Scan for the cell matching the given text and deliver its (X, Y) coordinate at center. 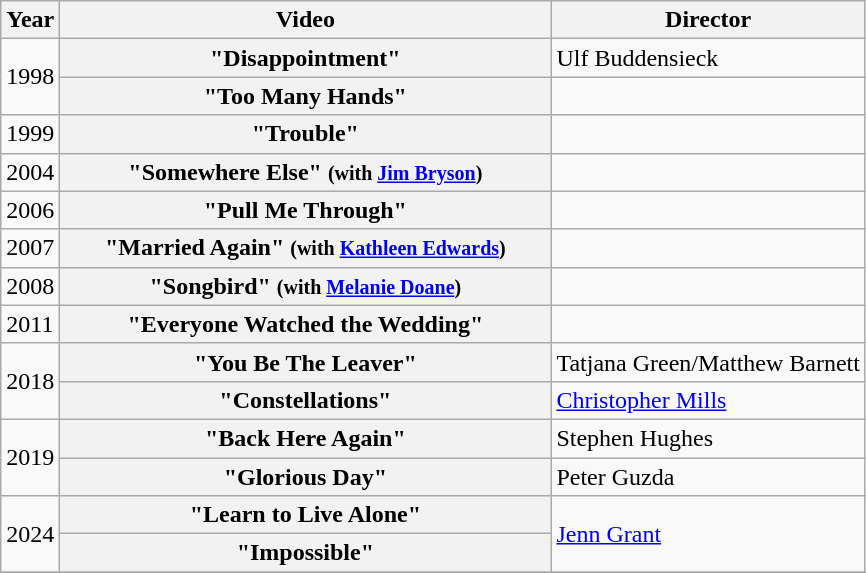
Ulf Buddensieck (708, 58)
Tatjana Green/Matthew Barnett (708, 362)
"Glorious Day" (306, 477)
Video (306, 20)
2007 (30, 248)
Peter Guzda (708, 477)
Stephen Hughes (708, 438)
Director (708, 20)
"Married Again" (with Kathleen Edwards) (306, 248)
2004 (30, 172)
2018 (30, 381)
"Back Here Again" (306, 438)
"Somewhere Else" (with Jim Bryson) (306, 172)
1998 (30, 77)
"Disappointment" (306, 58)
Jenn Grant (708, 534)
"Constellations" (306, 400)
Christopher Mills (708, 400)
"Too Many Hands" (306, 96)
"Pull Me Through" (306, 210)
"Learn to Live Alone" (306, 515)
2011 (30, 324)
"Trouble" (306, 134)
1999 (30, 134)
2024 (30, 534)
2006 (30, 210)
"Songbird" (with Melanie Doane) (306, 286)
2008 (30, 286)
"Impossible" (306, 553)
"Everyone Watched the Wedding" (306, 324)
Year (30, 20)
2019 (30, 457)
"You Be The Leaver" (306, 362)
